Scan for the cell matching the given text and deliver its [x, y] coordinate at center. 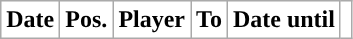
Date [30, 20]
Pos. [86, 20]
Player [152, 20]
To [210, 20]
Date until [284, 20]
